Identify which cell holds the provided text, then report its (x, y) central coordinate. 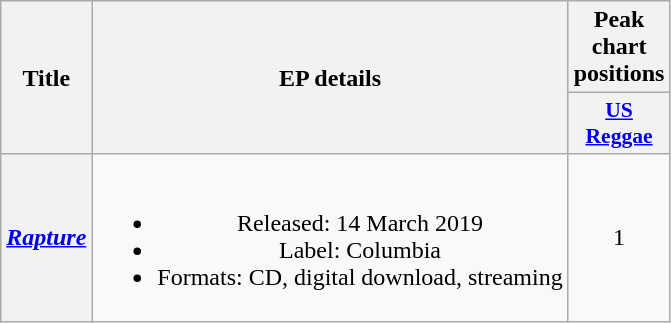
US Reggae (619, 124)
1 (619, 238)
Released: 14 March 2019Label: ColumbiaFormats: CD, digital download, streaming (330, 238)
EP details (330, 78)
Rapture (46, 238)
Peak chart positions (619, 47)
Title (46, 78)
